Extract the (X, Y) coordinate from the center of the cell holding the provided text.  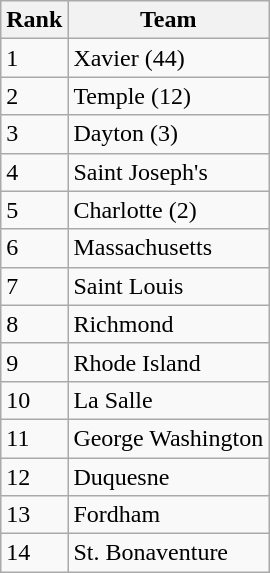
9 (34, 362)
5 (34, 210)
Saint Louis (168, 286)
Fordham (168, 515)
Team (168, 20)
3 (34, 134)
Duquesne (168, 477)
11 (34, 438)
14 (34, 553)
8 (34, 324)
Charlotte (2) (168, 210)
Richmond (168, 324)
St. Bonaventure (168, 553)
7 (34, 286)
Rank (34, 20)
La Salle (168, 400)
10 (34, 400)
Saint Joseph's (168, 172)
1 (34, 58)
2 (34, 96)
4 (34, 172)
13 (34, 515)
Temple (12) (168, 96)
Massachusetts (168, 248)
Rhode Island (168, 362)
12 (34, 477)
Xavier (44) (168, 58)
6 (34, 248)
George Washington (168, 438)
Dayton (3) (168, 134)
